Return (X, Y) of the center of cell containing provided text 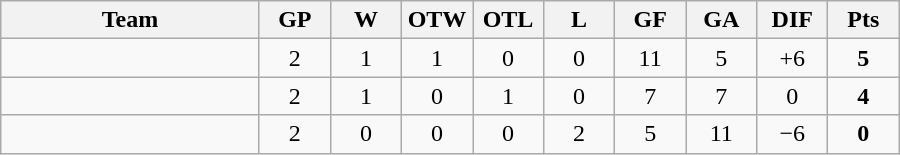
+6 (792, 58)
−6 (792, 134)
OTW (436, 20)
L (580, 20)
4 (864, 96)
Team (130, 20)
GP (294, 20)
GF (650, 20)
DIF (792, 20)
GA (722, 20)
W (366, 20)
Pts (864, 20)
OTL (508, 20)
